Search for the cell housing the specified text and yield its [X, Y] center coordinate. 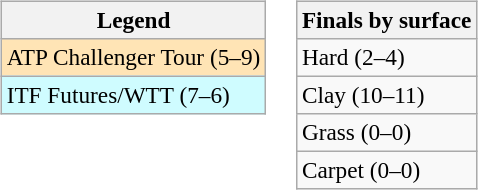
ATP Challenger Tour (5–9) [133, 57]
Carpet (0–0) [387, 171]
Clay (10–11) [387, 95]
Grass (0–0) [387, 133]
Hard (2–4) [387, 57]
Finals by surface [387, 20]
Legend [133, 20]
ITF Futures/WTT (7–6) [133, 95]
